Capture the cell that displays the provided text and extract its [X, Y] central coordinate. 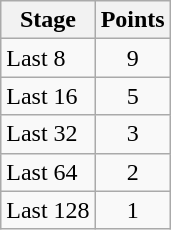
1 [132, 210]
3 [132, 134]
Stage [48, 20]
2 [132, 172]
9 [132, 58]
Last 128 [48, 210]
Last 16 [48, 96]
5 [132, 96]
Last 32 [48, 134]
Points [132, 20]
Last 64 [48, 172]
Last 8 [48, 58]
